Provide the [x, y] coordinate of the cell's center where the given text is located.  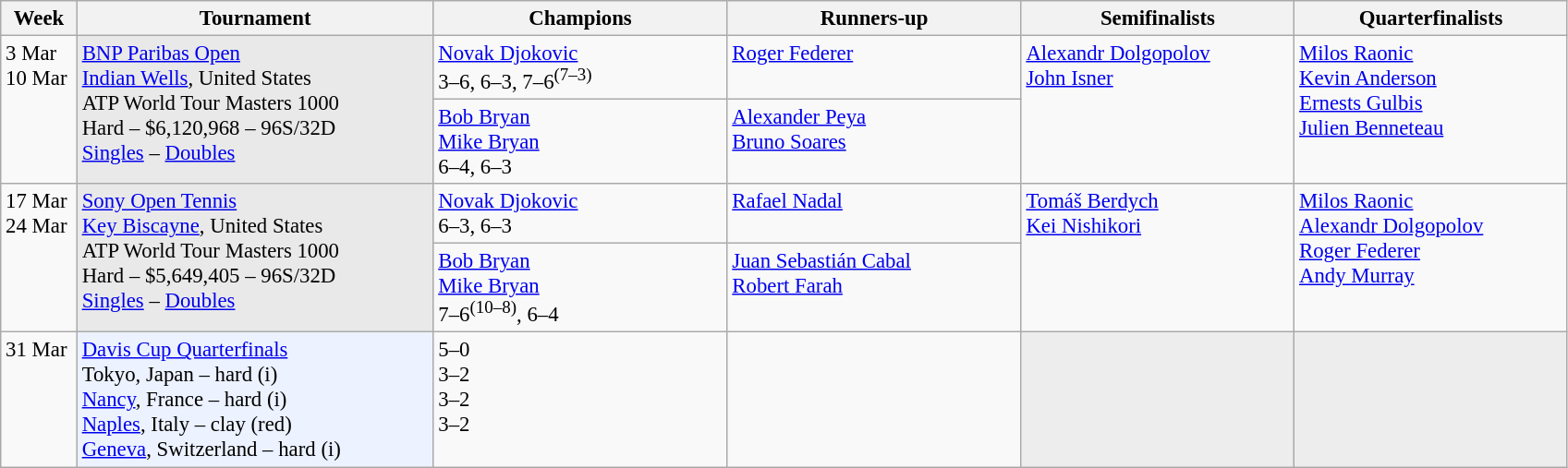
Alexandr Dolgopolov John Isner [1158, 111]
Juan Sebastián Cabal Robert Farah [874, 288]
3 Mar10 Mar [39, 111]
31 Mar [39, 400]
Roger Federer [874, 68]
Alexander Peya Bruno Soares [874, 142]
Rafael Nadal [874, 214]
Bob Bryan Mike Bryan7–6(10–8), 6–4 [580, 288]
5–0 3–2 3–2 3–2 [580, 400]
Tournament [255, 18]
Novak Djokovic3–6, 6–3, 7–6(7–3) [580, 68]
Champions [580, 18]
17 Mar24 Mar [39, 258]
Bob Bryan Mike Bryan 6–4, 6–3 [580, 142]
Runners-up [874, 18]
Semifinalists [1158, 18]
Milos Raonic Kevin Anderson Ernests Gulbis Julien Benneteau [1431, 111]
Milos Raonic Alexandr Dolgopolov Roger Federer Andy Murray [1431, 258]
Davis Cup QuarterfinalsTokyo, Japan – hard (i)Nancy, France – hard (i)Naples, Italy – clay (red)Geneva, Switzerland – hard (i) [255, 400]
Quarterfinalists [1431, 18]
Sony Open Tennis Key Biscayne, United StatesATP World Tour Masters 1000Hard – $5,649,405 – 96S/32DSingles – Doubles [255, 258]
BNP Paribas Open Indian Wells, United StatesATP World Tour Masters 1000Hard – $6,120,968 – 96S/32DSingles – Doubles [255, 111]
Novak Djokovic 6–3, 6–3 [580, 214]
Week [39, 18]
Tomáš Berdych Kei Nishikori [1158, 258]
